For the text-containing cell, return its midpoint in (X, Y) coordinate format. 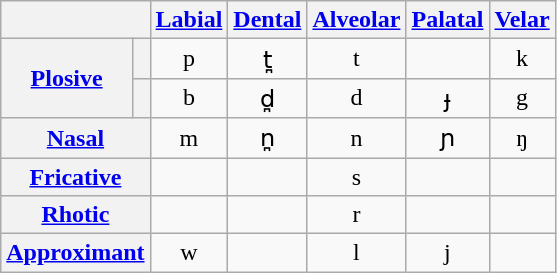
Rhotic (76, 215)
w (189, 253)
Plosive (67, 78)
p (189, 59)
n (356, 138)
Alveolar (356, 20)
d (356, 98)
Approximant (76, 253)
Velar (522, 20)
d̪ (268, 98)
ŋ (522, 138)
k (522, 59)
n̪ (268, 138)
Palatal (448, 20)
g (522, 98)
ɲ (448, 138)
Fricative (76, 177)
r (356, 215)
m (189, 138)
Nasal (76, 138)
j (448, 253)
Dental (268, 20)
t̪ (268, 59)
ɟ (448, 98)
b (189, 98)
s (356, 177)
t (356, 59)
l (356, 253)
Labial (189, 20)
